Extract the (X, Y) coordinate from the center of the cell holding the provided text.  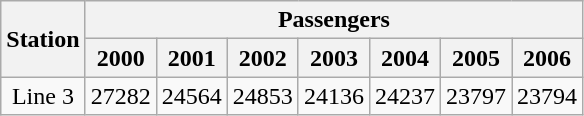
Passengers (334, 20)
24237 (404, 96)
Line 3 (43, 96)
27282 (120, 96)
2001 (192, 58)
2004 (404, 58)
24136 (334, 96)
Station (43, 39)
2002 (262, 58)
2005 (476, 58)
23797 (476, 96)
2003 (334, 58)
2006 (548, 58)
23794 (548, 96)
24853 (262, 96)
2000 (120, 58)
24564 (192, 96)
